Determine the (x, y) coordinate at the center of the cell enclosing the given text.  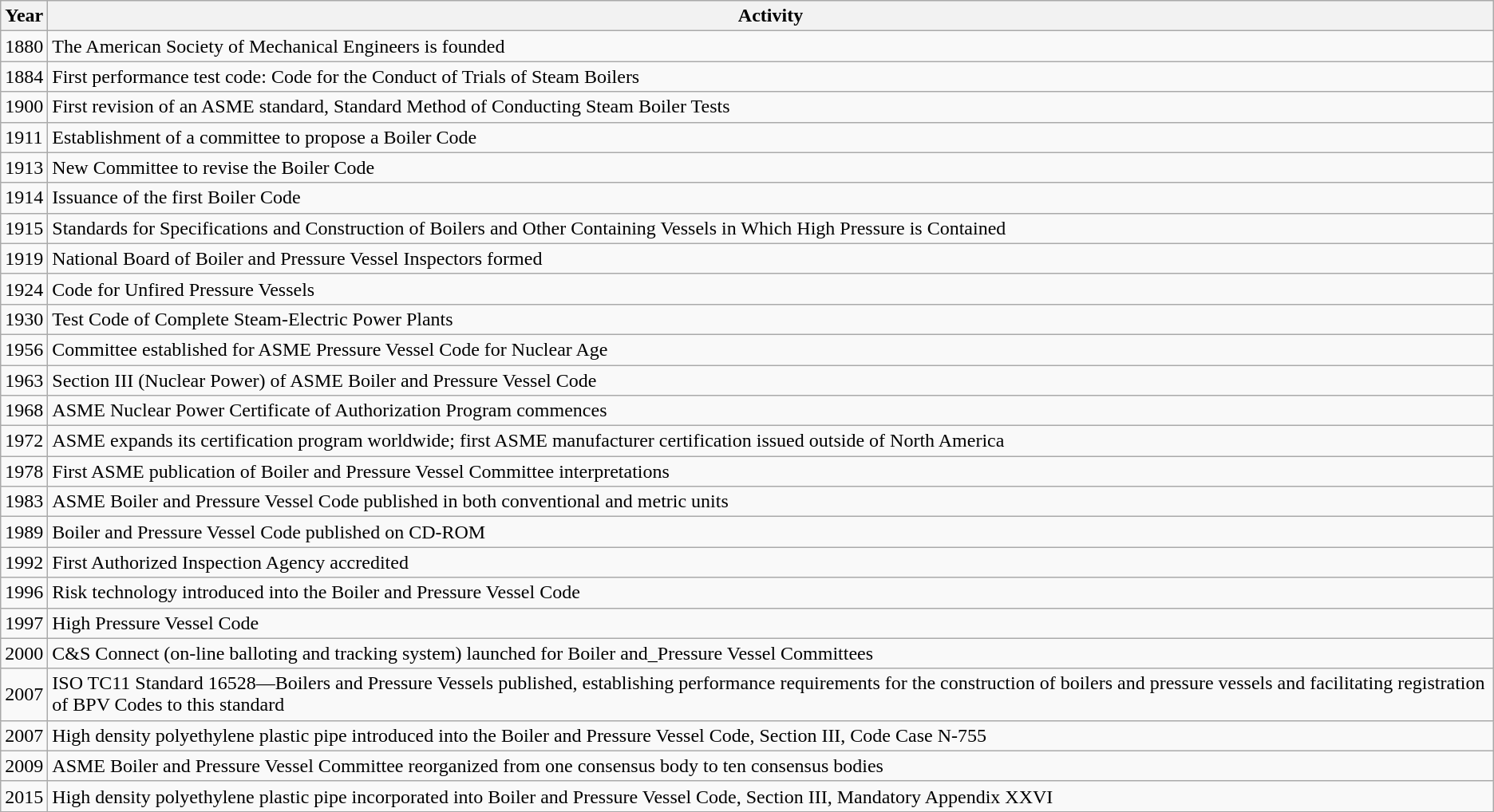
1884 (24, 77)
1972 (24, 441)
2009 (24, 766)
Year (24, 16)
Boiler and Pressure Vessel Code published on CD-ROM (771, 532)
1978 (24, 471)
Issuance of the first Boiler Code (771, 198)
First ASME publication of Boiler and Pressure Vessel Committee interpretations (771, 471)
1983 (24, 502)
ASME Nuclear Power Certificate of Authorization Program commences (771, 411)
1914 (24, 198)
1900 (24, 107)
1956 (24, 349)
2000 (24, 653)
1996 (24, 593)
First revision of an ASME standard, Standard Method of Conducting Steam Boiler Tests (771, 107)
Section III (Nuclear Power) of ASME Boiler and Pressure Vessel Code (771, 380)
C&S Connect (on-line balloting and tracking system) launched for Boiler and_Pressure Vessel Committees (771, 653)
Activity (771, 16)
1924 (24, 289)
1880 (24, 46)
First performance test code: Code for the Conduct of Trials of Steam Boilers (771, 77)
High density polyethylene plastic pipe introduced into the Boiler and Pressure Vessel Code, Section III, Code Case N-755 (771, 735)
1915 (24, 228)
1992 (24, 562)
National Board of Boiler and Pressure Vessel Inspectors formed (771, 258)
High density polyethylene plastic pipe incorporated into Boiler and Pressure Vessel Code, Section III, Mandatory Appendix XXVI (771, 796)
First Authorized Inspection Agency accredited (771, 562)
1911 (24, 137)
Test Code of Complete Steam-Electric Power Plants (771, 319)
The American Society of Mechanical Engineers is founded (771, 46)
1919 (24, 258)
1930 (24, 319)
Committee established for ASME Pressure Vessel Code for Nuclear Age (771, 349)
1997 (24, 623)
Risk technology introduced into the Boiler and Pressure Vessel Code (771, 593)
ASME expands its certification program worldwide; first ASME manufacturer certification issued outside of North America (771, 441)
Code for Unfired Pressure Vessels (771, 289)
New Committee to revise the Boiler Code (771, 168)
ASME Boiler and Pressure Vessel Code published in both conventional and metric units (771, 502)
1968 (24, 411)
ASME Boiler and Pressure Vessel Committee reorganized from one consensus body to ten consensus bodies (771, 766)
2015 (24, 796)
Standards for Specifications and Construction of Boilers and Other Containing Vessels in Which High Pressure is Contained (771, 228)
1989 (24, 532)
High Pressure Vessel Code (771, 623)
Establishment of a committee to propose a Boiler Code (771, 137)
1963 (24, 380)
1913 (24, 168)
